Provide the (x, y) coordinate of the cell's center where the given text is located.  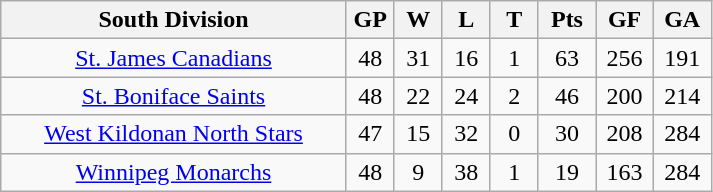
South Division (174, 20)
31 (418, 58)
9 (418, 172)
W (418, 20)
19 (567, 172)
63 (567, 58)
St. Boniface Saints (174, 96)
15 (418, 134)
38 (466, 172)
GF (625, 20)
West Kildonan North Stars (174, 134)
Winnipeg Monarchs (174, 172)
208 (625, 134)
0 (514, 134)
24 (466, 96)
16 (466, 58)
256 (625, 58)
St. James Canadians (174, 58)
22 (418, 96)
GA (682, 20)
GP (370, 20)
32 (466, 134)
T (514, 20)
30 (567, 134)
200 (625, 96)
191 (682, 58)
46 (567, 96)
2 (514, 96)
47 (370, 134)
L (466, 20)
Pts (567, 20)
163 (625, 172)
214 (682, 96)
